Capture the cell that displays the provided text and extract its (x, y) central coordinate. 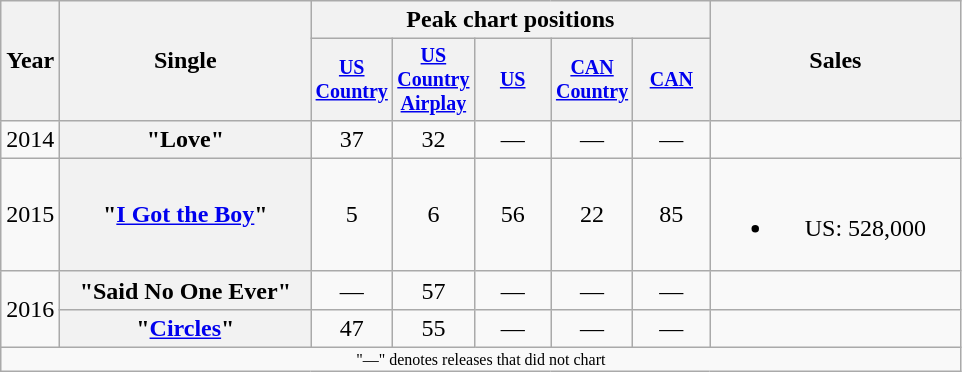
2015 (30, 214)
6 (434, 214)
"—" denotes releases that did not chart (481, 360)
Single (186, 61)
US: 528,000 (836, 214)
5 (352, 214)
57 (434, 290)
37 (352, 139)
"Said No One Ever" (186, 290)
2014 (30, 139)
"I Got the Boy" (186, 214)
Sales (836, 61)
32 (434, 139)
55 (434, 328)
US Country (352, 80)
Year (30, 61)
"Love" (186, 139)
22 (592, 214)
CAN (672, 80)
2016 (30, 309)
47 (352, 328)
US (512, 80)
Peak chart positions (510, 20)
US Country Airplay (434, 80)
"Circles" (186, 328)
CAN Country (592, 80)
56 (512, 214)
85 (672, 214)
